Locate the cell with the specified text and output its (x, y) center coordinate. 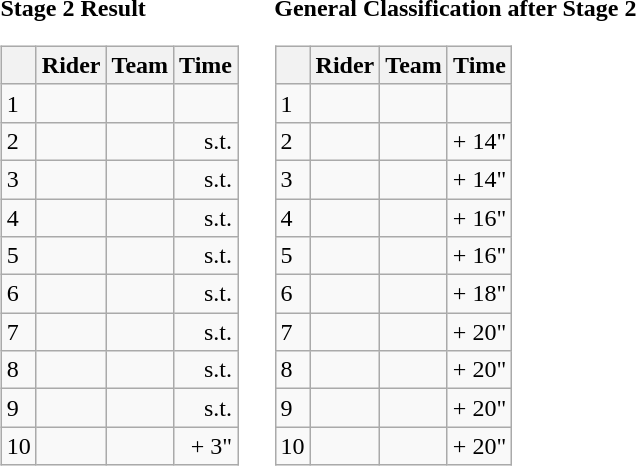
+ 18" (479, 294)
+ 3" (206, 446)
